Return [x, y] of the center of cell containing provided text 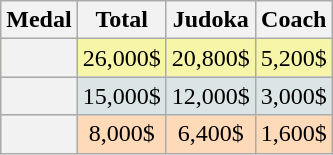
20,800$ [210, 58]
Coach [294, 20]
15,000$ [122, 96]
Total [122, 20]
3,000$ [294, 96]
1,600$ [294, 134]
26,000$ [122, 58]
6,400$ [210, 134]
Medal [39, 20]
Judoka [210, 20]
12,000$ [210, 96]
8,000$ [122, 134]
5,200$ [294, 58]
